Return [X, Y] of the center of cell containing provided text 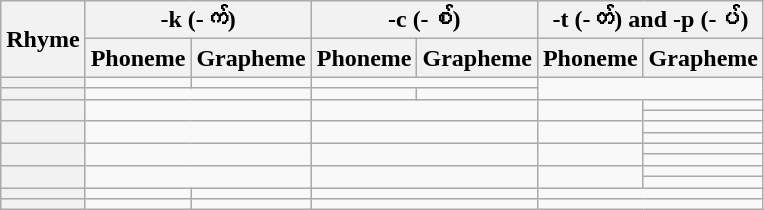
-t (-တ်) and -p (-ပ်) [650, 20]
-k (-က်) [198, 20]
-c (-စ်) [424, 20]
Rhyme [43, 39]
